Capture the cell that displays the provided text and extract its (X, Y) central coordinate. 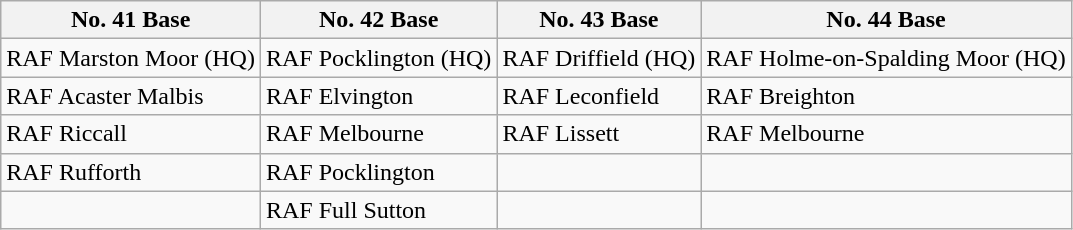
RAF Breighton (886, 96)
RAF Pocklington (378, 172)
RAF Acaster Malbis (131, 96)
No. 42 Base (378, 20)
RAF Driffield (HQ) (599, 58)
RAF Elvington (378, 96)
RAF Leconfield (599, 96)
No. 41 Base (131, 20)
RAF Riccall (131, 134)
No. 43 Base (599, 20)
RAF Holme-on-Spalding Moor (HQ) (886, 58)
RAF Marston Moor (HQ) (131, 58)
RAF Pocklington (HQ) (378, 58)
RAF Rufforth (131, 172)
RAF Full Sutton (378, 210)
RAF Lissett (599, 134)
No. 44 Base (886, 20)
